Determine the [x, y] coordinate at the center of the cell enclosing the given text.  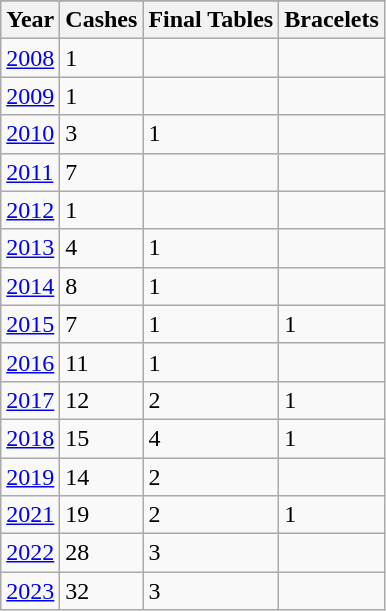
2008 [30, 58]
2013 [30, 248]
19 [102, 515]
2019 [30, 477]
2018 [30, 438]
2022 [30, 553]
2012 [30, 210]
12 [102, 400]
2010 [30, 134]
11 [102, 362]
32 [102, 591]
15 [102, 438]
8 [102, 286]
2017 [30, 400]
Final Tables [211, 20]
2016 [30, 362]
Cashes [102, 20]
Bracelets [332, 20]
14 [102, 477]
2023 [30, 591]
2009 [30, 96]
2015 [30, 324]
Year [30, 20]
28 [102, 553]
2014 [30, 286]
2021 [30, 515]
2011 [30, 172]
